Extract the (x, y) coordinate from the center of the cell holding the provided text.  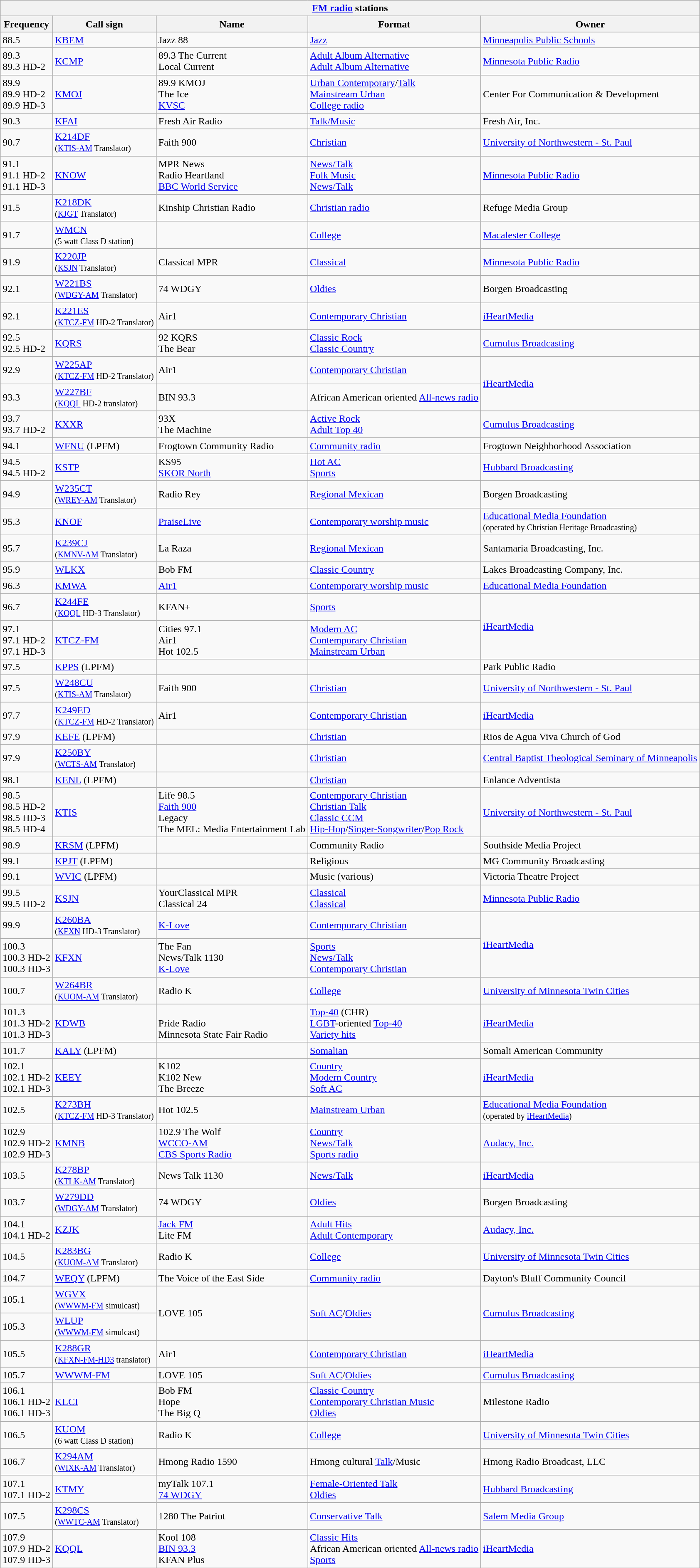
Radio Rey (232, 494)
Pride RadioMinnesota State Fair Radio (232, 1023)
100.3100.3 HD-2100.3 HD-3 (27, 958)
K102K102 NewThe Breeze (232, 1077)
Somali American Community (590, 1050)
Adult Album AlternativeAdult Album Alternative (394, 62)
KNOW (104, 175)
Hmong cultural Talk/Music (394, 1462)
KLCI (104, 1402)
Educational Media Foundation(operated by iHeartMedia) (590, 1110)
89.3 The CurrentLocal Current (232, 62)
Hot ACSports (394, 467)
Central Baptist Theological Seminary of Minneapolis (590, 759)
The FanNews/Talk 1130K-Love (232, 958)
Educational Media Foundation (590, 586)
W248CU(KTIS-AM Translator) (104, 688)
KMWA (104, 586)
Enlance Adventista (590, 780)
96.3 (27, 586)
KENL (LPFM) (104, 780)
CountryModern CountrySoft AC (394, 1077)
KMOJ (104, 94)
Religious (394, 861)
104.7 (27, 1278)
88.5 (27, 40)
African American oriented All-news radio (394, 398)
92.9 (27, 370)
Frequency (27, 24)
W225AP(KTCZ-FM HD-2 Translator) (104, 370)
Classic Country (394, 570)
KBEM (104, 40)
KRSM (LPFM) (104, 845)
K283BG(KUOM-AM Translator) (104, 1257)
KEEY (104, 1077)
Milestone Radio (590, 1402)
Name (232, 24)
KCMP (104, 62)
Macalester College (590, 235)
92 KQRSThe Bear (232, 344)
K278BP(KTLK-AM Translator) (104, 1175)
Frogtown Community Radio (232, 446)
K273BH(KTCZ-FM HD-3 Translator) (104, 1110)
Kinship Christian Radio (232, 208)
106.5 (27, 1435)
91.5 (27, 208)
91.9 (27, 262)
Cities 97.1Air1Hot 102.5 (232, 640)
102.9 The WolfWCCO-AMCBS Sports Radio (232, 1143)
98.598.5 HD-298.5 HD-398.5 HD-4 (27, 813)
92.592.5 HD-2 (27, 344)
K214DF(KTIS-AM Translator) (104, 142)
Minneapolis Public Schools (590, 40)
WFNU (LPFM) (104, 446)
KQRS (104, 344)
Jazz (394, 40)
KFAN+ (232, 607)
105.3 (27, 1327)
105.5 (27, 1353)
Community Radio (394, 845)
103.7 (27, 1203)
95.7 (27, 548)
Music (various) (394, 877)
The Voice of the East Side (232, 1278)
102.1102.1 HD-2102.1 HD-3 (27, 1077)
1280 The Patriot (232, 1516)
95.9 (27, 570)
91.191.1 HD-291.1 HD-3 (27, 175)
Format (394, 24)
WMCN(5 watt Class D station) (104, 235)
News/Talk (394, 1175)
Hmong Radio 1590 (232, 1462)
W264BR(KUOM-AM Translator) (104, 991)
96.7 (27, 607)
Owner (590, 24)
Mainstream Urban (394, 1110)
105.1 (27, 1299)
WVIC (LPFM) (104, 877)
94.9 (27, 494)
KXXR (104, 424)
89.389.3 HD-2 (27, 62)
Conservative Talk (394, 1516)
WWWM-FM (104, 1375)
CountryNews/TalkSports radio (394, 1143)
101.3101.3 HD-2101.3 HD-3 (27, 1023)
Adult HitsAdult Contemporary (394, 1229)
WEQY (LPFM) (104, 1278)
107.5 (27, 1516)
Santamaria Broadcasting, Inc. (590, 548)
Hmong Radio Broadcast, LLC (590, 1462)
Hot 102.5 (232, 1110)
PraiseLive (232, 522)
Call sign (104, 24)
K218DK(KJGT Translator) (104, 208)
K298CS(WWTC-AM Translator) (104, 1516)
KEFE (LPFM) (104, 737)
Kool 108BIN 93.3KFAN Plus (232, 1548)
Modern ACContemporary ChristianMainstream Urban (394, 640)
102.5 (27, 1110)
Life 98.5Faith 900LegacyThe MEL: Media Entertainment Lab (232, 813)
KTIS (104, 813)
K239CJ(KMNV-AM Translator) (104, 548)
Educational Media Foundation(operated by Christian Heritage Broadcasting) (590, 522)
Active RockAdult Top 40 (394, 424)
97.197.1 HD-297.1 HD-3 (27, 640)
98.9 (27, 845)
Classical (394, 262)
K221ES(KTCZ-FM HD-2 Translator) (104, 316)
Bob FM (232, 570)
106.1106.1 HD-2106.1 HD-3 (27, 1402)
105.7 (27, 1375)
K244FE(KQQL HD-3 Translator) (104, 607)
102.9102.9 HD-2102.9 HD-3 (27, 1143)
99.9 (27, 925)
KSJN (104, 898)
Salem Media Group (590, 1516)
Lakes Broadcasting Company, Inc. (590, 570)
KPJT (LPFM) (104, 861)
KSTP (104, 467)
103.5 (27, 1175)
KZJK (104, 1229)
Rios de Agua Viva Church of God (590, 737)
KQQL (104, 1548)
BIN 93.3 (232, 398)
Classic HitsAfrican American oriented All-news radioSports (394, 1548)
95.3 (27, 522)
La Raza (232, 548)
101.7 (27, 1050)
K260BA(KFXN HD-3 Translator) (104, 925)
Southside Media Project (590, 845)
KS95SKOR North (232, 467)
93.793.7 HD-2 (27, 424)
104.1104.1 HD-2 (27, 1229)
K249ED(KTCZ-FM HD-2 Translator) (104, 715)
91.7 (27, 235)
KALY (LPFM) (104, 1050)
Classical MPR (232, 262)
W227BF(KQQL HD-2 translator) (104, 398)
89.989.9 HD-289.9 HD-3 (27, 94)
Refuge Media Group (590, 208)
MG Community Broadcasting (590, 861)
Fresh Air, Inc. (590, 121)
Jazz 88 (232, 40)
myTalk 107.174 WDGY (232, 1489)
ClassicalClassical (394, 898)
93.3 (27, 398)
107.9107.9 HD-2107.9 HD-3 (27, 1548)
K250BY(WCTS-AM Translator) (104, 759)
Urban Contemporary/TalkMainstream UrbanCollege radio (394, 94)
WLKX (104, 570)
Top-40 (CHR)LGBT-oriented Top-40Variety hits (394, 1023)
W221BS(WDGY-AM Translator) (104, 289)
News Talk 1130 (232, 1175)
90.7 (27, 142)
WLUP(WWWM-FM simulcast) (104, 1327)
99.599.5 HD-2 (27, 898)
Classic RockClassic Country (394, 344)
KPPS (LPFM) (104, 667)
90.3 (27, 121)
Classic CountryContemporary Christian MusicOldies (394, 1402)
News/TalkFolk MusicNews/Talk (394, 175)
KDWB (104, 1023)
Fresh Air Radio (232, 121)
Contemporary ChristianChristian TalkClassic CCMHip-Hop/Singer-Songwriter/Pop Rock (394, 813)
106.7 (27, 1462)
97.7 (27, 715)
KNOF (104, 522)
94.1 (27, 446)
SportsNews/TalkContemporary Christian (394, 958)
KTCZ-FM (104, 640)
KFXN (104, 958)
W235CT(WREY-AM Translator) (104, 494)
100.7 (27, 991)
93XThe Machine (232, 424)
89.9 KMOJThe IceKVSC (232, 94)
KUOM(6 watt Class D station) (104, 1435)
Christian radio (394, 208)
K220JP(KSJN Translator) (104, 262)
94.5 94.5 HD-2 (27, 467)
K288GR(KFXN-FM-HD3 translator) (104, 1353)
Somalian (394, 1050)
Park Public Radio (590, 667)
K-Love (232, 925)
WGVX(WWWM-FM simulcast) (104, 1299)
K294AM(WIXK-AM Translator) (104, 1462)
KTMY (104, 1489)
Dayton's Bluff Community Council (590, 1278)
MPR NewsRadio HeartlandBBC World Service (232, 175)
FM radio stations (350, 8)
Jack FMLite FM (232, 1229)
Victoria Theatre Project (590, 877)
Sports (394, 607)
YourClassical MPRClassical 24 (232, 898)
KFAI (104, 121)
107.1107.1 HD-2 (27, 1489)
Female-Oriented TalkOldies (394, 1489)
KMNB (104, 1143)
Center For Communication & Development (590, 94)
Bob FMHopeThe Big Q (232, 1402)
Talk/Music (394, 121)
Frogtown Neighborhood Association (590, 446)
98.1 (27, 780)
104.5 (27, 1257)
W279DD(WDGY-AM Translator) (104, 1203)
